From the cell containing the given text, extract its center point as (x, y) coordinate. 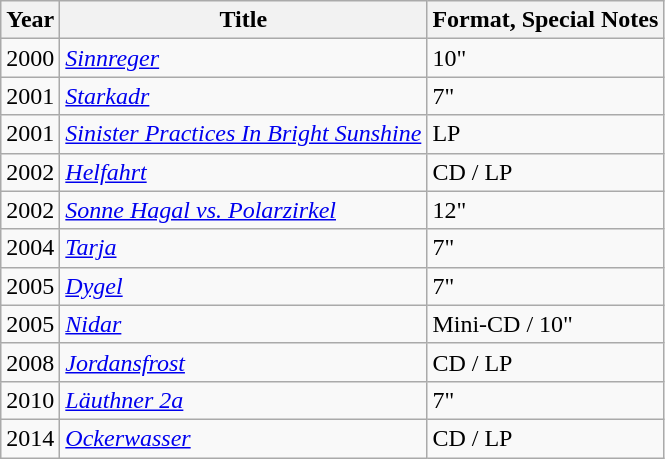
Sonne Hagal vs. Polarzirkel (244, 210)
Format, Special Notes (546, 20)
Sinnreger (244, 58)
2008 (30, 362)
Year (30, 20)
Jordansfrost (244, 362)
Tarja (244, 248)
2004 (30, 248)
12" (546, 210)
10" (546, 58)
2010 (30, 400)
Dygel (244, 286)
LP (546, 134)
Sinister Practices In Bright Sunshine (244, 134)
Ockerwasser (244, 438)
Läuthner 2a (244, 400)
2000 (30, 58)
Title (244, 20)
Mini-CD / 10" (546, 324)
2014 (30, 438)
Nidar (244, 324)
Starkadr (244, 96)
Helfahrt (244, 172)
